Detect which cell encompasses the target text, then output its [x, y] center coordinate. 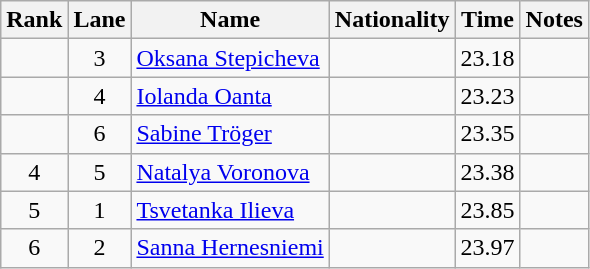
3 [100, 58]
Nationality [392, 20]
1 [100, 210]
Time [488, 20]
Notes [554, 20]
Iolanda Oanta [230, 96]
2 [100, 248]
Name [230, 20]
Oksana Stepicheva [230, 58]
Lane [100, 20]
23.18 [488, 58]
23.35 [488, 134]
23.23 [488, 96]
Tsvetanka Ilieva [230, 210]
Natalya Voronova [230, 172]
23.38 [488, 172]
23.85 [488, 210]
Sanna Hernesniemi [230, 248]
Sabine Tröger [230, 134]
23.97 [488, 248]
Rank [34, 20]
